From the cell containing the given text, extract its center point as (x, y) coordinate. 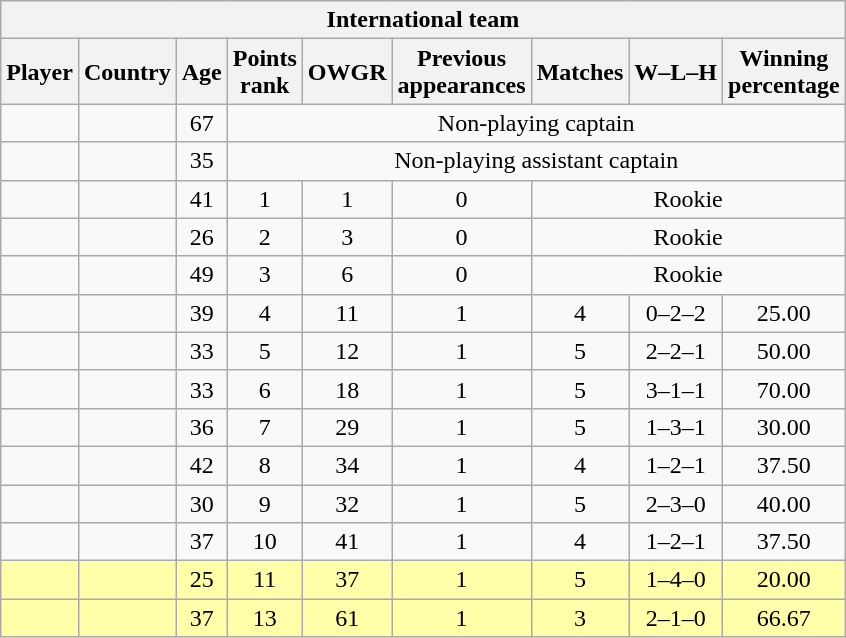
9 (264, 503)
40.00 (784, 503)
35 (202, 161)
34 (347, 465)
2–1–0 (676, 618)
Previousappearances (462, 72)
49 (202, 275)
25.00 (784, 313)
12 (347, 351)
30 (202, 503)
20.00 (784, 580)
18 (347, 389)
36 (202, 427)
3–1–1 (676, 389)
Winningpercentage (784, 72)
2–3–0 (676, 503)
Non-playing assistant captain (536, 161)
Matches (580, 72)
26 (202, 237)
13 (264, 618)
OWGR (347, 72)
7 (264, 427)
67 (202, 123)
W–L–H (676, 72)
Player (40, 72)
66.67 (784, 618)
25 (202, 580)
32 (347, 503)
Country (127, 72)
42 (202, 465)
70.00 (784, 389)
1–4–0 (676, 580)
Non-playing captain (536, 123)
61 (347, 618)
Pointsrank (264, 72)
2–2–1 (676, 351)
8 (264, 465)
30.00 (784, 427)
29 (347, 427)
1–3–1 (676, 427)
Age (202, 72)
10 (264, 542)
International team (423, 20)
39 (202, 313)
2 (264, 237)
0–2–2 (676, 313)
50.00 (784, 351)
